Locate the cell with the specified text and output its (X, Y) center coordinate. 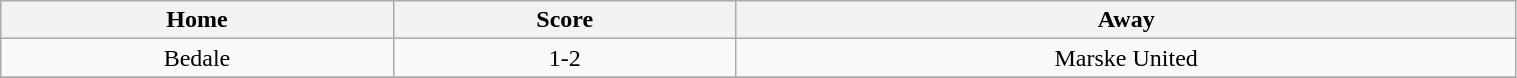
Away (1126, 20)
1-2 (564, 58)
Marske United (1126, 58)
Bedale (197, 58)
Home (197, 20)
Score (564, 20)
